Locate the cell with the specified text and output its (X, Y) center coordinate. 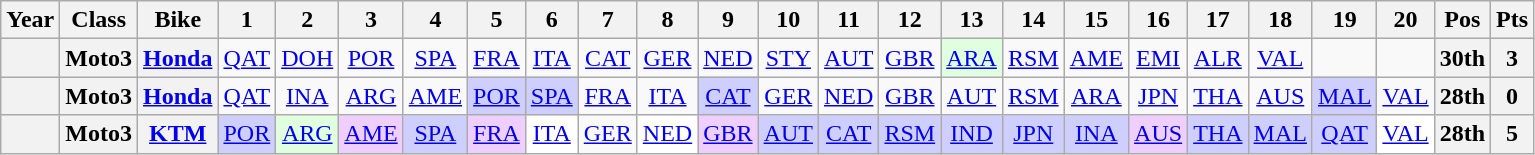
16 (1158, 20)
Pos (1462, 20)
Pts (1512, 20)
Year (30, 20)
Bike (178, 20)
8 (667, 20)
2 (308, 20)
18 (1280, 20)
EMI (1158, 58)
20 (1406, 20)
15 (1096, 20)
6 (552, 20)
30th (1462, 58)
STY (788, 58)
10 (788, 20)
0 (1512, 96)
17 (1218, 20)
7 (608, 20)
9 (728, 20)
4 (435, 20)
11 (849, 20)
KTM (178, 134)
12 (910, 20)
ALR (1218, 58)
13 (972, 20)
14 (1033, 20)
IND (972, 134)
Class (99, 20)
1 (247, 20)
19 (1344, 20)
DOH (308, 58)
